Find where the given text appears and provide that cell's center as [x, y] coordinate. 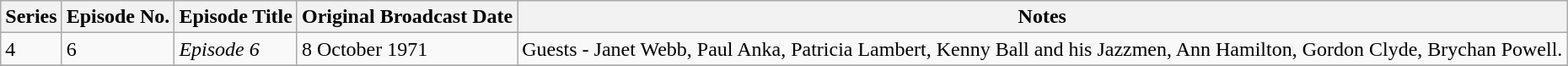
Original Broadcast Date [406, 17]
4 [31, 49]
Episode 6 [236, 49]
Notes [1042, 17]
Episode Title [236, 17]
Episode No. [118, 17]
Guests - Janet Webb, Paul Anka, Patricia Lambert, Kenny Ball and his Jazzmen, Ann Hamilton, Gordon Clyde, Brychan Powell. [1042, 49]
8 October 1971 [406, 49]
6 [118, 49]
Series [31, 17]
